Find where the given text appears and provide that cell's center as [X, Y] coordinate. 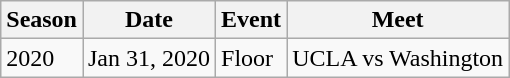
Floor [252, 58]
Event [252, 20]
Season [42, 20]
UCLA vs Washington [398, 58]
Meet [398, 20]
2020 [42, 58]
Jan 31, 2020 [148, 58]
Date [148, 20]
